Identify which cell holds the provided text, then report its [x, y] central coordinate. 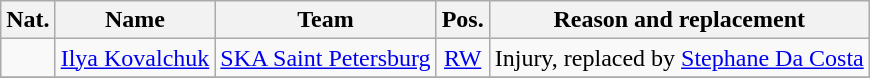
Team [326, 20]
Nat. [28, 20]
Name [135, 20]
SKA Saint Petersburg [326, 58]
Pos. [462, 20]
Injury, replaced by Stephane Da Costa [679, 58]
Reason and replacement [679, 20]
Ilya Kovalchuk [135, 58]
RW [462, 58]
